Capture the cell that displays the provided text and extract its (x, y) central coordinate. 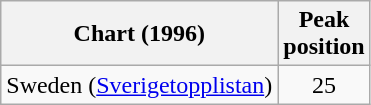
25 (324, 85)
Peakposition (324, 34)
Sweden (Sverigetopplistan) (140, 85)
Chart (1996) (140, 34)
